Detect which cell encompasses the target text, then output its [x, y] center coordinate. 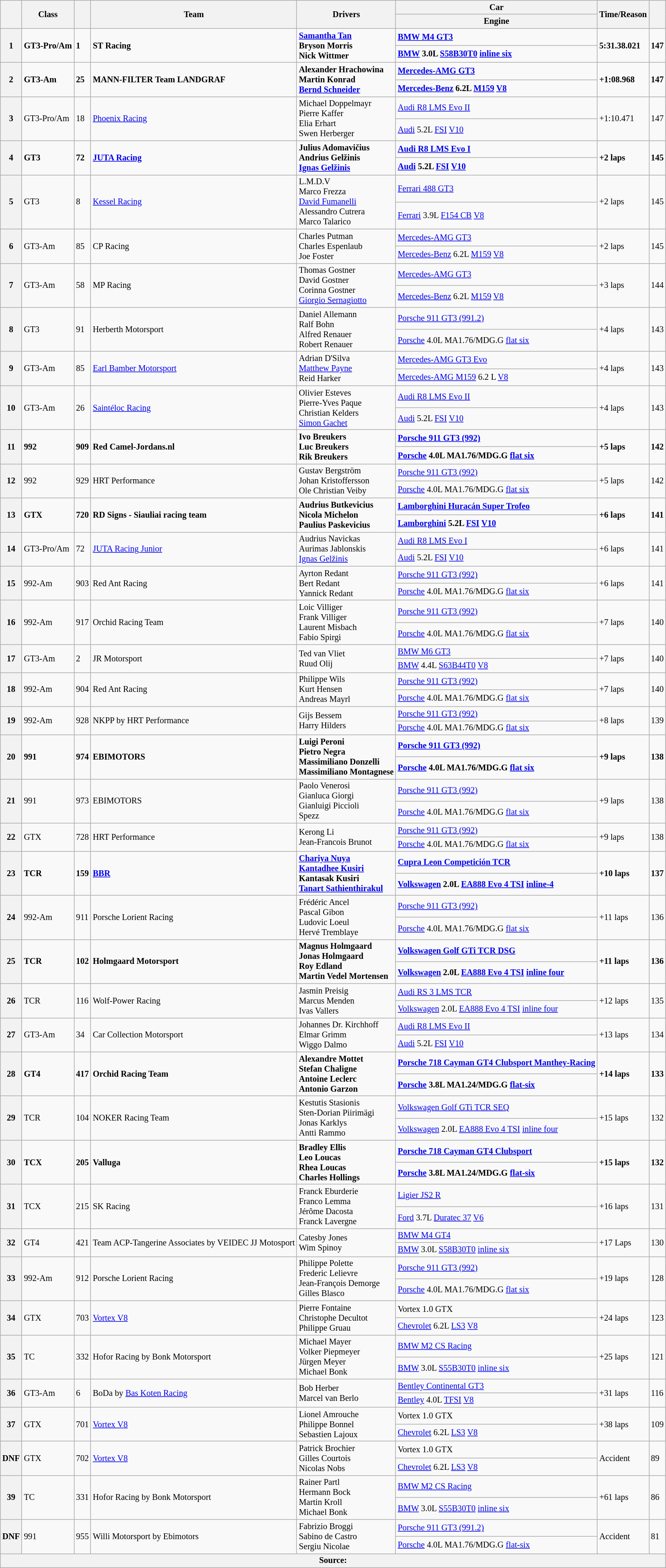
Ford 3.7L Duratec 37 V6 [497, 1217]
22 [11, 837]
159 [82, 873]
12 [11, 481]
121 [657, 1357]
JUTA Racing [194, 158]
37 [11, 1424]
728 [82, 837]
9 [11, 368]
Time/Reason [623, 14]
Johannes Dr. Kirchhoff Elmar Grimm Wiggo Dalmo [347, 1035]
Audrius Butkevicius Nicola Michelon Paulius Paskevicius [347, 515]
903 [82, 583]
+13 laps [623, 1035]
91 [82, 329]
Adrian D'Silva Matthew Payne Reid Harker [347, 368]
+19 laps [623, 1278]
+31 laps [623, 1393]
130 [657, 1243]
720 [82, 515]
139 [657, 720]
104 [82, 1118]
912 [82, 1278]
Magnus Holmgaard Jonas Holmgaard Roy Edland Martin Vedel Mortensen [347, 961]
Volkswagen 2.0L EA888 Evo 4 TSI inline-4 [497, 884]
134 [657, 1035]
JR Motorsport [194, 658]
+3 laps [623, 285]
102 [82, 961]
Michael Mayer Volker Piepmeyer Jürgen Meyer Michael Bonk [347, 1357]
Red Camel-Jordans.nl [194, 447]
137 [657, 873]
Paolo Venerosi Gianluca Giorgi Gianluigi Piccioli Spezz [347, 801]
974 [82, 757]
904 [82, 689]
Car [497, 7]
36 [11, 1393]
Porsche 718 Cayman GT4 Clubsport Manthey-Racing [497, 1063]
Drivers [347, 14]
Car Collection Motorsport [194, 1035]
Bob Herber Marcel van Berlo [347, 1393]
Lionel Amrouche Philippe Bonnel Sebastien Lajoux [347, 1424]
+12 laps [623, 1001]
+8 laps [623, 720]
133 [657, 1074]
Rainer Partl Hermann Bock Martin Kroll Michael Bonk [347, 1497]
Ayrton Redant Bert Redant Yannick Redant [347, 583]
128 [657, 1278]
+10 laps [623, 873]
Mercedes-AMG GT3 Evo [497, 360]
Wolf-Power Racing [194, 1001]
3 [11, 119]
23 [11, 873]
123 [657, 1318]
135 [657, 1001]
33 [11, 1278]
RD Signs - Siauliai racing team [194, 515]
Lamborghini Huracán Super Trofeo [497, 506]
Frédéric Ancel Pascal Gibon Ludovic Loeul Hervé Tremblaye [347, 917]
Chariya Nuya Kantadhee Kusiri Kantasak Kusiri Tanart Sathienthirakul [347, 873]
+24 laps [623, 1318]
Charles Putman Charles Espenlaub Joe Foster [347, 246]
86 [657, 1497]
701 [82, 1424]
NOKER Racing Team [194, 1118]
Earl Bamber Motorsport [194, 368]
Ferrari 3.9L F154 CB V8 [497, 216]
BMW 4.4L S63B44T0 V8 [497, 666]
Bentley 4.0L TFSI V8 [497, 1400]
5:31.38.021 [623, 46]
Source: [333, 1560]
11 [11, 447]
Philippe Wils Kurt Hensen Andreas Mayrl [347, 689]
+14 laps [623, 1074]
Bradley Ellis Leo Loucas Rhea Loucas Charles Hollings [347, 1162]
911 [82, 917]
Ligier JS2 R [497, 1195]
29 [11, 1118]
24 [11, 917]
JUTA Racing Junior [194, 549]
89 [657, 1458]
Michael Doppelmayr Pierre Kaffer Elia Erhart Swen Herberger [347, 119]
Lamborghini 5.2L FSI V10 [497, 523]
144 [657, 285]
Patrick Brochier Gilles Courtois Nicolas Nobs [347, 1458]
Herberth Motorsport [194, 329]
MANN-FILTER Team LANDGRAF [194, 79]
+16 laps [623, 1206]
Phoenix Racing [194, 119]
Luigi Peroni Pietro Negra Massimiliano Donzelli Massimiliano Montagnese [347, 757]
32 [11, 1243]
28 [11, 1074]
+1:10.471 [623, 119]
Kerong Li Jean-Francois Brunot [347, 837]
+25 laps [623, 1357]
131 [657, 1206]
27 [11, 1035]
+17 Laps [623, 1243]
BBR [194, 873]
L.M.D.V Marco Frezza David Fumanelli Alessandro Cutrera Marco Talarico [347, 202]
Porsche 718 Cayman GT4 Clubsport [497, 1151]
Thomas Gostner David Gostner Corinna Gostner Giorgio Sernagiotto [347, 285]
CP Racing [194, 246]
20 [11, 757]
NKPP by HRT Performance [194, 720]
955 [82, 1537]
703 [82, 1318]
Gijs Bessem Harry Hilders [347, 720]
Holmgaard Motorsport [194, 961]
BMW M6 GT3 [497, 651]
Jasmin Preisig Marcus Menden Ivas Vallers [347, 1001]
929 [82, 481]
Volkswagen Golf GTi TCR SEQ [497, 1107]
Olivier Esteves Pierre-Yves Paque Christian Kelders Simon Gachet [347, 408]
973 [82, 801]
Franck Eburderie Franco Lemma Jérôme Dacosta Franck Lavergne [347, 1206]
Julius Adomavičius Andrius Gelžinis Ignas Gelžinis [347, 158]
35 [11, 1357]
Fabrizio Broggi Sabino de Castro Sergiu Nicolae [347, 1537]
4 [11, 158]
BMW M4 GT3 [497, 37]
Ferrari 488 GT3 [497, 188]
Cupra Leon Competición TCR [497, 862]
SK Racing [194, 1206]
14 [11, 549]
Mercedes-AMG M159 6.2 L V8 [497, 377]
17 [11, 658]
Kessel Racing [194, 202]
Team [194, 14]
Bentley Continental GT3 [497, 1386]
MP Racing [194, 285]
Volkswagen Golf GTi TCR DSG [497, 950]
BMW M4 GT4 [497, 1235]
917 [82, 622]
421 [82, 1243]
Loic Villiger Frank Villiger Laurent Misbach Fabio Spirgi [347, 622]
+61 laps [623, 1497]
Ivo Breukers Luc Breukers Rik Breukers [347, 447]
BoDa by Bas Koten Racing [194, 1393]
Engine [497, 21]
Kestutis Stasionis Sten-Dorian Piirimägi Jonas Karklys Antti Rammo [347, 1118]
Porsche 4.0L MA1.76/MDG.G flat-six [497, 1545]
19 [11, 720]
Philippe Polette Frederic Lelievre Jean-François Demorge Gilles Blasco [347, 1278]
702 [82, 1458]
+1:08.968 [623, 79]
15 [11, 583]
Class [48, 14]
417 [82, 1074]
Catesby Jones Wim Spinoy [347, 1243]
215 [82, 1206]
Team ACP-Tangerine Associates by VEIDEC JJ Motosport [194, 1243]
Willi Motorsport by Ebimotors [194, 1537]
Saintéloc Racing [194, 408]
+38 laps [623, 1424]
Valluga [194, 1162]
ST Racing [194, 46]
31 [11, 1206]
13 [11, 515]
Audi RS 3 LMS TCR [497, 992]
109 [657, 1424]
10 [11, 408]
331 [82, 1497]
5 [11, 202]
Alexander Hrachowina Martin Konrad Bernd Schneider [347, 79]
81 [657, 1537]
58 [82, 285]
Samantha Tan Bryson Morris Nick Wittmer [347, 46]
928 [82, 720]
21 [11, 801]
332 [82, 1357]
Pierre Fontaine Christophe Decultot Philippe Gruau [347, 1318]
7 [11, 285]
909 [82, 447]
Audrius Navickas Aurimas Jablonskis Ignas Gelžinis [347, 549]
Gustav Bergström Johan Kristoffersson Ole Christian Veiby [347, 481]
Alexandre Mottet Stefan Chaligne Antoine Leclerc Antonio Garzon [347, 1074]
16 [11, 622]
Daniel Allemann Ralf Bohn Alfred Renauer Robert Renauer [347, 329]
Ted van Vliet Ruud Olij [347, 658]
30 [11, 1162]
39 [11, 1497]
205 [82, 1162]
